Output the [X, Y] coordinate of the center of the cell containing the given text.  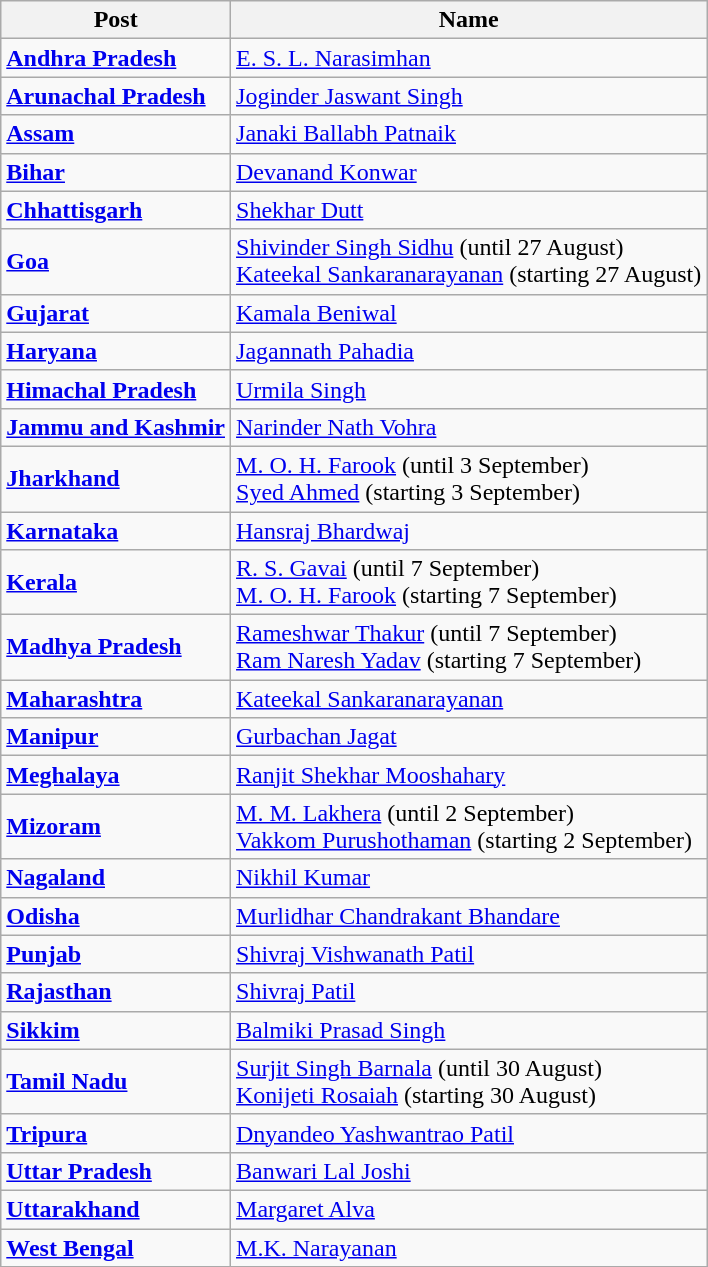
Narinder Nath Vohra [469, 427]
Surjit Singh Barnala (until 30 August)Konijeti Rosaiah (starting 30 August) [469, 1082]
Nikhil Kumar [469, 878]
Dnyandeo Yashwantrao Patil [469, 1133]
Tripura [116, 1133]
Nagaland [116, 878]
Gurbachan Jagat [469, 737]
Goa [116, 262]
Meghalaya [116, 775]
E. S. L. Narasimhan [469, 58]
Sikkim [116, 1030]
Shivinder Singh Sidhu (until 27 August)Kateekal Sankaranarayanan (starting 27 August) [469, 262]
West Bengal [116, 1247]
Rajasthan [116, 992]
Balmiki Prasad Singh [469, 1030]
Post [116, 20]
M. M. Lakhera (until 2 September)Vakkom Purushothaman (starting 2 September) [469, 826]
Uttarakhand [116, 1209]
Mizoram [116, 826]
Himachal Pradesh [116, 389]
Odisha [116, 916]
Haryana [116, 351]
Shivraj Vishwanath Patil [469, 954]
Assam [116, 134]
Maharashtra [116, 699]
Madhya Pradesh [116, 648]
Shivraj Patil [469, 992]
Punjab [116, 954]
Karnataka [116, 531]
Murlidhar Chandrakant Bhandare [469, 916]
M. O. H. Farook (until 3 September)Syed Ahmed (starting 3 September) [469, 478]
Jammu and Kashmir [116, 427]
Andhra Pradesh [116, 58]
Urmila Singh [469, 389]
Manipur [116, 737]
Margaret Alva [469, 1209]
R. S. Gavai (until 7 September)M. O. H. Farook (starting 7 September) [469, 582]
Bihar [116, 172]
Jharkhand [116, 478]
Rameshwar Thakur (until 7 September)Ram Naresh Yadav (starting 7 September) [469, 648]
Devanand Konwar [469, 172]
M.K. Narayanan [469, 1247]
Tamil Nadu [116, 1082]
Kamala Beniwal [469, 313]
Kerala [116, 582]
Jagannath Pahadia [469, 351]
Gujarat [116, 313]
Shekhar Dutt [469, 210]
Arunachal Pradesh [116, 96]
Chhattisgarh [116, 210]
Kateekal Sankaranarayanan [469, 699]
Uttar Pradesh [116, 1171]
Banwari Lal Joshi [469, 1171]
Hansraj Bhardwaj [469, 531]
Joginder Jaswant Singh [469, 96]
Ranjit Shekhar Mooshahary [469, 775]
Name [469, 20]
Janaki Ballabh Patnaik [469, 134]
